From the cell containing the given text, extract its center point as (x, y) coordinate. 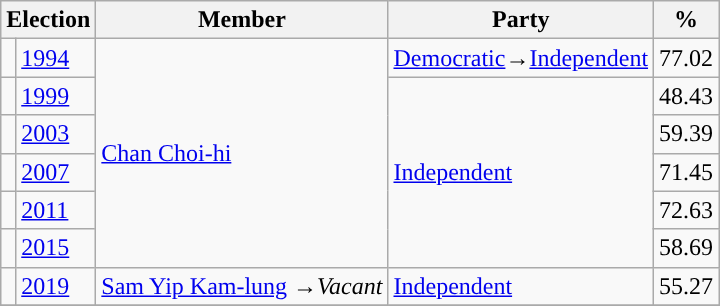
1994 (56, 58)
2019 (56, 286)
% (686, 20)
Party (521, 20)
2011 (56, 210)
2007 (56, 172)
71.45 (686, 172)
55.27 (686, 286)
Sam Yip Kam-lung →Vacant (242, 286)
48.43 (686, 96)
Chan Choi-hi (242, 153)
58.69 (686, 248)
2015 (56, 248)
77.02 (686, 58)
2003 (56, 134)
Member (242, 20)
72.63 (686, 210)
59.39 (686, 134)
Democratic→Independent (521, 58)
1999 (56, 96)
Election (48, 20)
